Return the (x, y) coordinate for the center point of the cell that contains the specified text.  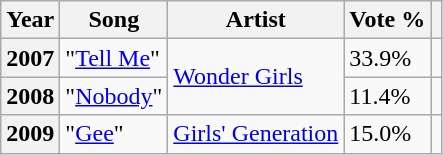
Year (30, 20)
"Gee" (114, 134)
11.4% (388, 96)
"Tell Me" (114, 58)
33.9% (388, 58)
2007 (30, 58)
Wonder Girls (256, 77)
Girls' Generation (256, 134)
Song (114, 20)
Artist (256, 20)
Vote % (388, 20)
"Nobody" (114, 96)
2009 (30, 134)
2008 (30, 96)
15.0% (388, 134)
